Determine the [X, Y] coordinate at the center of the cell enclosing the given text.  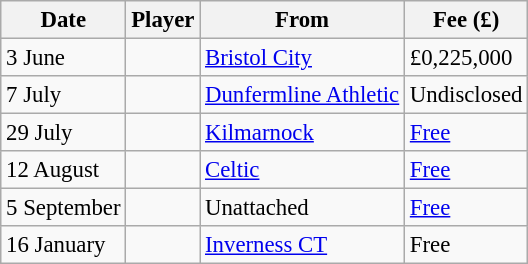
3 June [64, 58]
Player [163, 20]
Dunfermline Athletic [302, 95]
Date [64, 20]
Bristol City [302, 58]
Kilmarnock [302, 133]
29 July [64, 133]
12 August [64, 170]
16 January [64, 245]
From [302, 20]
5 September [64, 208]
Inverness CT [302, 245]
Fee (£) [466, 20]
7 July [64, 95]
Undisclosed [466, 95]
Unattached [302, 208]
£0,225,000 [466, 58]
Celtic [302, 170]
